Extract the [x, y] coordinate from the center of the cell holding the provided text.  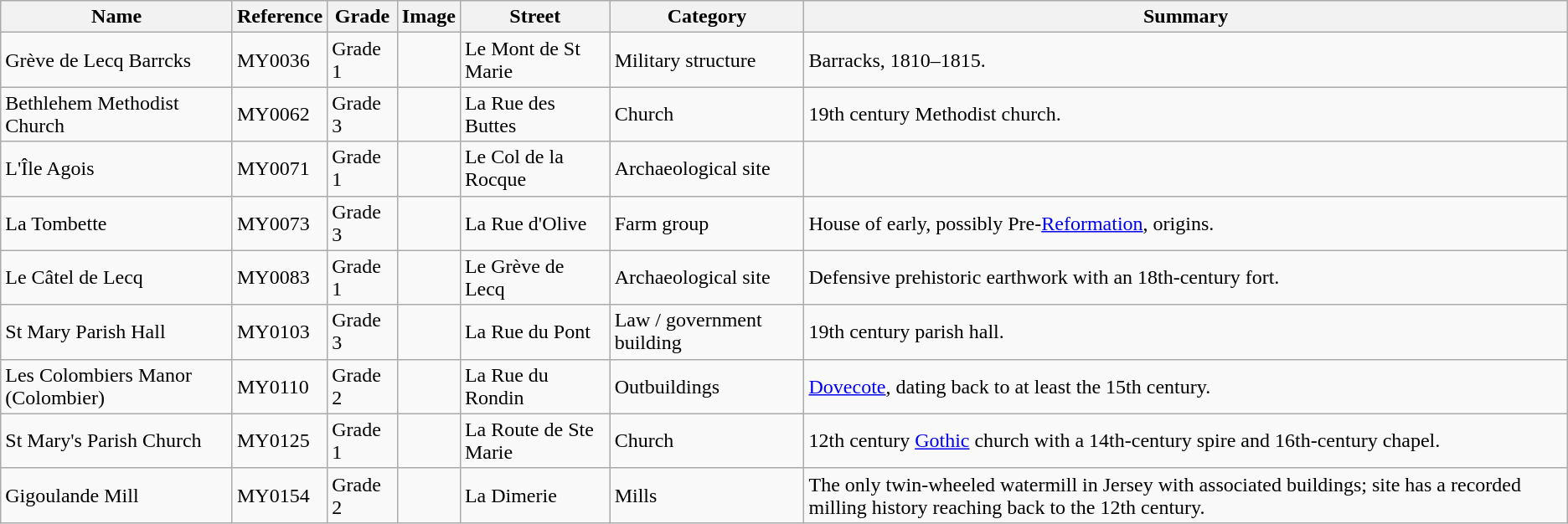
Law / government building [707, 331]
MY0103 [280, 331]
Le Mont de St Marie [534, 60]
Grade [363, 17]
Dovecote, dating back to at least the 15th century. [1186, 387]
Grève de Lecq Barrcks [117, 60]
St Mary's Parish Church [117, 440]
Barracks, 1810–1815. [1186, 60]
Mills [707, 496]
Category [707, 17]
Bethlehem Methodist Church [117, 114]
House of early, possibly Pre-Reformation, origins. [1186, 223]
Le Grève de Lecq [534, 278]
MY0154 [280, 496]
19th century Methodist church. [1186, 114]
La Dimerie [534, 496]
Le Câtel de Lecq [117, 278]
St Mary Parish Hall [117, 331]
MY0071 [280, 169]
Outbuildings [707, 387]
La Route de Ste Marie [534, 440]
Gigoulande Mill [117, 496]
Image [429, 17]
MY0036 [280, 60]
MY0073 [280, 223]
12th century Gothic church with a 14th-century spire and 16th-century chapel. [1186, 440]
Defensive prehistoric earthwork with an 18th-century fort. [1186, 278]
Name [117, 17]
MY0110 [280, 387]
La Rue d'Olive [534, 223]
La Rue du Pont [534, 331]
L'Île Agois [117, 169]
La Rue du Rondin [534, 387]
MY0083 [280, 278]
Street [534, 17]
Summary [1186, 17]
Farm group [707, 223]
Le Col de la Rocque [534, 169]
Les Colombiers Manor (Colombier) [117, 387]
19th century parish hall. [1186, 331]
The only twin-wheeled watermill in Jersey with associated buildings; site has a recorded milling history reaching back to the 12th century. [1186, 496]
MY0062 [280, 114]
La Rue des Buttes [534, 114]
Reference [280, 17]
La Tombette [117, 223]
Military structure [707, 60]
MY0125 [280, 440]
